Search for the cell housing the specified text and yield its [x, y] center coordinate. 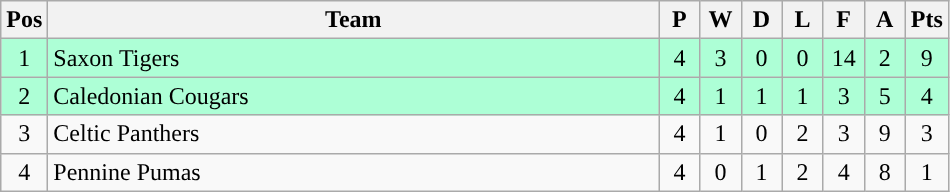
D [762, 20]
A [884, 20]
Caledonian Cougars [354, 96]
Saxon Tigers [354, 58]
Celtic Panthers [354, 134]
W [720, 20]
Pts [926, 20]
Pennine Pumas [354, 172]
F [844, 20]
5 [884, 96]
L [802, 20]
Pos [24, 20]
Team [354, 20]
14 [844, 58]
P [680, 20]
8 [884, 172]
